Capture the cell that displays the provided text and extract its [X, Y] central coordinate. 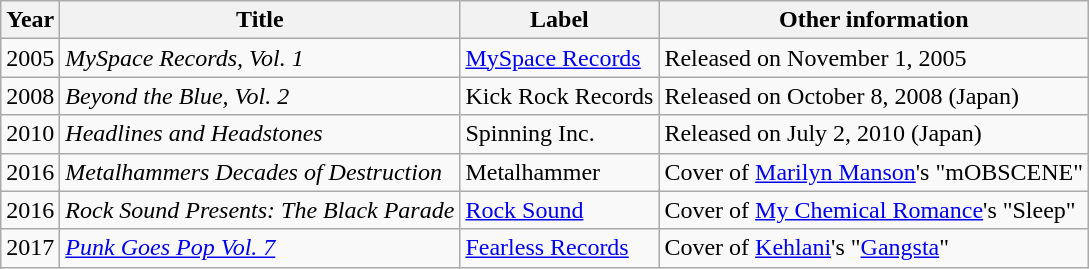
Released on July 2, 2010 (Japan) [874, 134]
2005 [30, 58]
Year [30, 20]
2010 [30, 134]
MySpace Records, Vol. 1 [260, 58]
Other information [874, 20]
Beyond the Blue, Vol. 2 [260, 96]
Punk Goes Pop Vol. 7 [260, 248]
Cover of Marilyn Manson's "mOBSCENE" [874, 172]
Spinning Inc. [560, 134]
Rock Sound [560, 210]
Headlines and Headstones [260, 134]
Cover of My Chemical Romance's "Sleep" [874, 210]
Kick Rock Records [560, 96]
Title [260, 20]
Released on October 8, 2008 (Japan) [874, 96]
2008 [30, 96]
Metalhammers Decades of Destruction [260, 172]
MySpace Records [560, 58]
2017 [30, 248]
Fearless Records [560, 248]
Released on November 1, 2005 [874, 58]
Label [560, 20]
Cover of Kehlani's "Gangsta" [874, 248]
Rock Sound Presents: The Black Parade [260, 210]
Metalhammer [560, 172]
